For the text-containing cell, return its midpoint in [x, y] coordinate format. 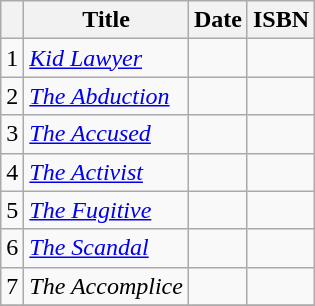
6 [12, 248]
The Fugitive [106, 210]
The Scandal [106, 248]
The Accomplice [106, 286]
2 [12, 96]
1 [12, 58]
The Accused [106, 134]
4 [12, 172]
ISBN [280, 20]
Title [106, 20]
3 [12, 134]
7 [12, 286]
Date [218, 20]
The Abduction [106, 96]
The Activist [106, 172]
5 [12, 210]
Kid Lawyer [106, 58]
